Search for the cell housing the specified text and yield its [X, Y] center coordinate. 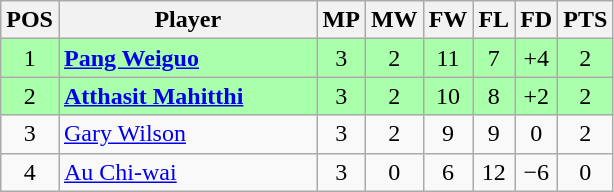
4 [30, 172]
Pang Weiguo [188, 58]
1 [30, 58]
POS [30, 20]
MW [394, 20]
Atthasit Mahitthi [188, 96]
FL [494, 20]
+4 [536, 58]
Gary Wilson [188, 134]
Player [188, 20]
PTS [586, 20]
Au Chi-wai [188, 172]
8 [494, 96]
MP [341, 20]
12 [494, 172]
FD [536, 20]
6 [448, 172]
11 [448, 58]
10 [448, 96]
+2 [536, 96]
7 [494, 58]
FW [448, 20]
−6 [536, 172]
